Extract the (X, Y) coordinate from the center of the cell holding the provided text.  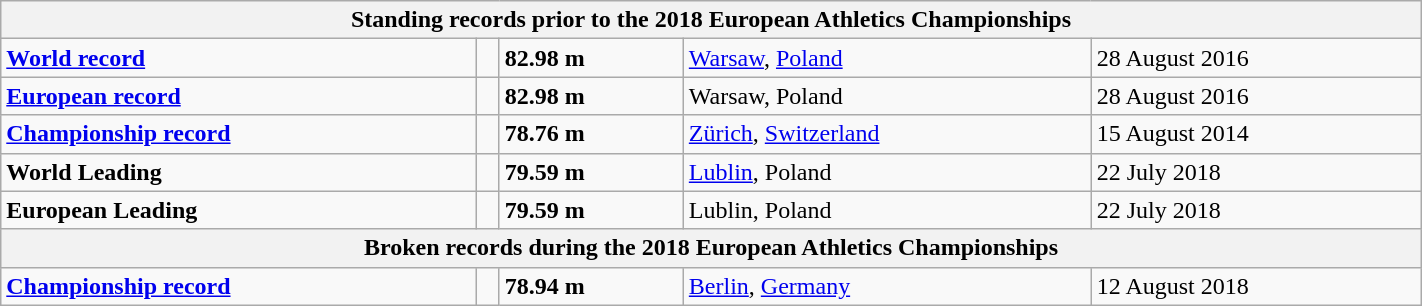
European Leading (239, 210)
World Leading (239, 172)
Berlin, Germany (887, 286)
15 August 2014 (1256, 134)
Broken records during the 2018 European Athletics Championships (711, 248)
12 August 2018 (1256, 286)
Zürich, Switzerland (887, 134)
European record (239, 96)
World record (239, 58)
78.94 m (591, 286)
Standing records prior to the 2018 European Athletics Championships (711, 20)
78.76 m (591, 134)
